Identify which cell holds the provided text, then report its [x, y] central coordinate. 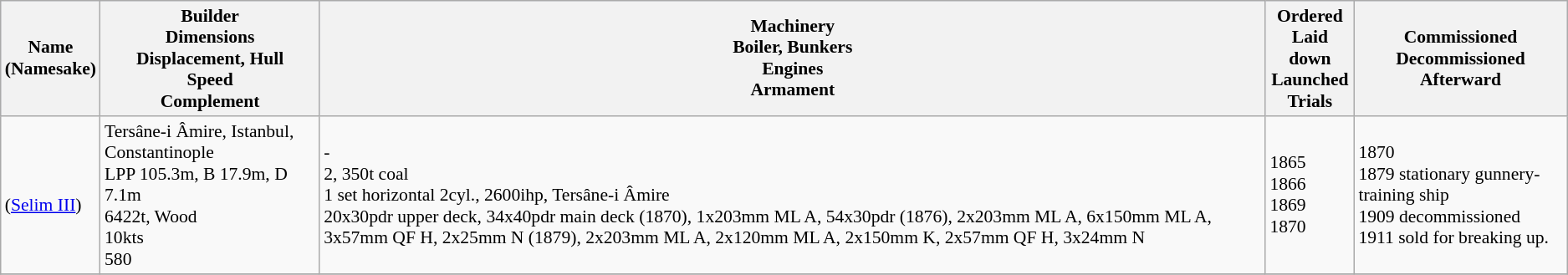
BuilderDimensionsDisplacement, HullSpeedComplement [210, 59]
1865186618691870 [1310, 196]
Name(Namesake) [50, 59]
OrderedLaid downLaunchedTrials [1310, 59]
MachineryBoiler, BunkersEnginesArmament [793, 59]
(Selim III) [50, 196]
CommissionedDecommissionedAfterward [1460, 59]
Tersâne-i Âmire, Istanbul, ConstantinopleLPP 105.3m, B 17.9m, D 7.1m6422t, Wood10kts580 [210, 196]
18701879 stationary gunnery-training ship1909 decommissioned1911 sold for breaking up. [1460, 196]
